Pinpoint the cell where the given text exists, returning its (x, y) midpoint coordinate. 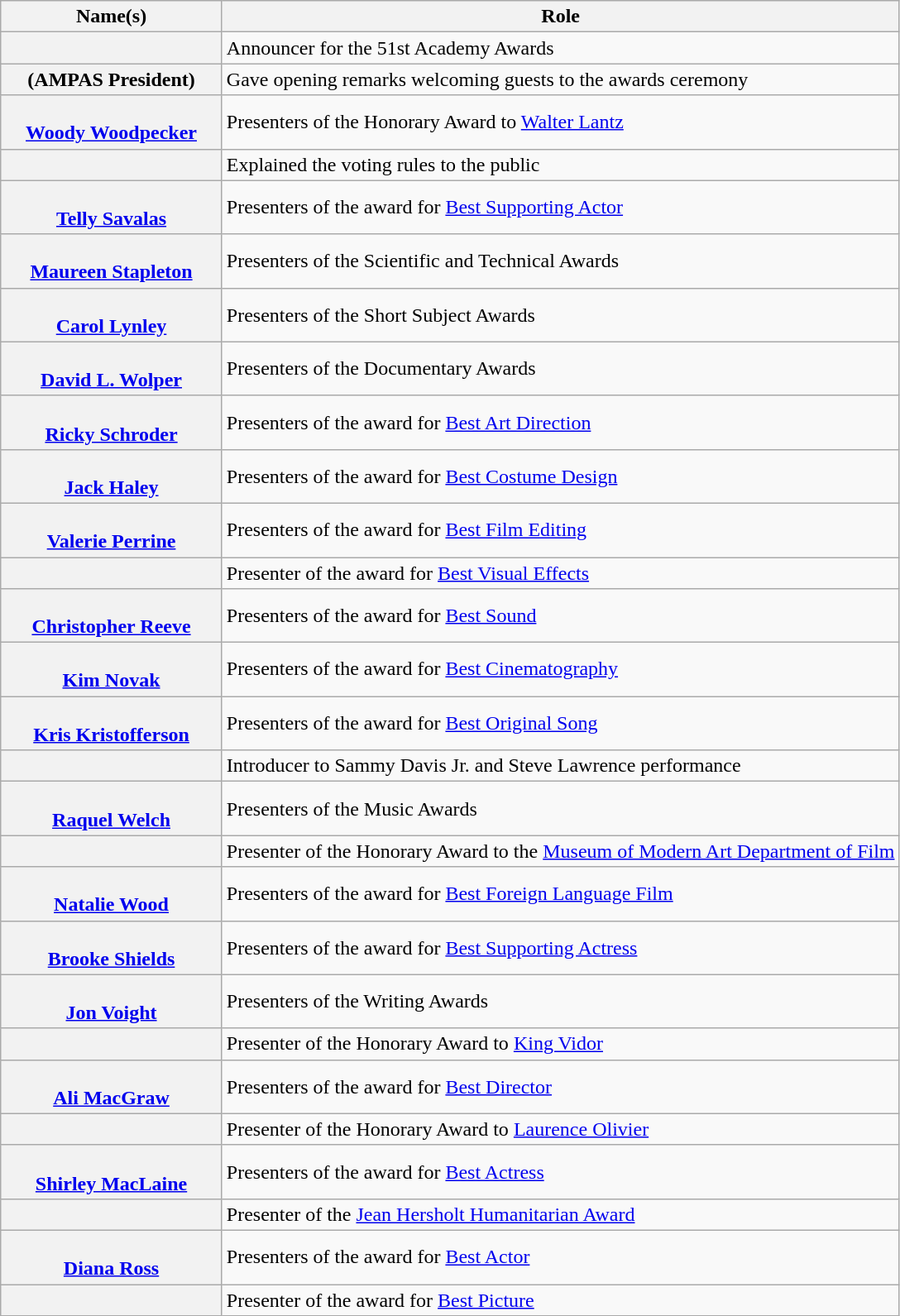
(AMPAS President) (112, 79)
Presenter of the Jean Hersholt Humanitarian Award (561, 1214)
Valerie Perrine (112, 529)
Presenters of the award for Best Cinematography (561, 670)
Presenter of the Honorary Award to Laurence Olivier (561, 1129)
Ricky Schroder (112, 422)
Raquel Welch (112, 809)
Announcer for the 51st Academy Awards (561, 48)
Presenters of the award for Best Costume Design (561, 476)
Presenters of the award for Best Supporting Actor (561, 207)
Presenters of the award for Best Art Direction (561, 422)
Kim Novak (112, 670)
David L. Wolper (112, 369)
Maureen Stapleton (112, 261)
Explained the voting rules to the public (561, 165)
Telly Savalas (112, 207)
Presenters of the Writing Awards (561, 1001)
Presenters of the Short Subject Awards (561, 314)
Presenters of the award for Best Actor (561, 1257)
Presenters of the Documentary Awards (561, 369)
Presenters of the award for Best Foreign Language Film (561, 893)
Presenter of the Honorary Award to the Museum of Modern Art Department of Film (561, 851)
Presenter of the Honorary Award to King Vidor (561, 1044)
Presenters of the award for Best Film Editing (561, 529)
Name(s) (112, 17)
Presenter of the award for Best Picture (561, 1299)
Presenters of the award for Best Actress (561, 1171)
Presenters of the Scientific and Technical Awards (561, 261)
Jon Voight (112, 1001)
Presenters of the award for Best Sound (561, 615)
Presenters of the award for Best Supporting Actress (561, 948)
Presenters of the Honorary Award to Walter Lantz (561, 122)
Role (561, 17)
Presenters of the award for Best Original Song (561, 723)
Presenters of the award for Best Director (561, 1087)
Gave opening remarks welcoming guests to the awards ceremony (561, 79)
Brooke Shields (112, 948)
Ali MacGraw (112, 1087)
Woody Woodpecker (112, 122)
Jack Haley (112, 476)
Carol Lynley (112, 314)
Introducer to Sammy Davis Jr. and Steve Lawrence performance (561, 766)
Presenters of the Music Awards (561, 809)
Natalie Wood (112, 893)
Kris Kristofferson (112, 723)
Shirley MacLaine (112, 1171)
Diana Ross (112, 1257)
Presenter of the award for Best Visual Effects (561, 573)
Christopher Reeve (112, 615)
